Determine the [X, Y] coordinate at the center of the cell enclosing the given text.  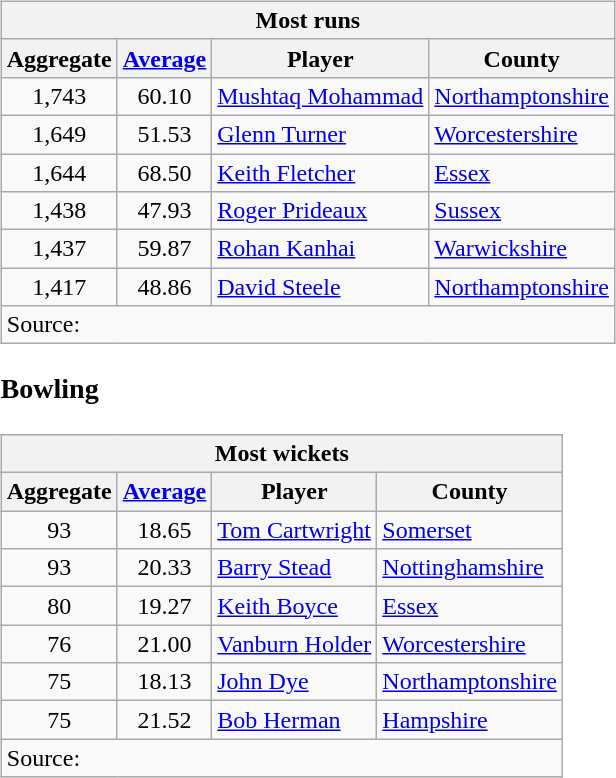
1,743 [59, 96]
Mushtaq Mohammad [320, 96]
80 [59, 606]
1,437 [59, 249]
Most wickets [282, 453]
18.65 [164, 530]
David Steele [320, 287]
20.33 [164, 568]
Keith Boyce [294, 606]
18.13 [164, 682]
47.93 [164, 211]
1,417 [59, 287]
21.00 [164, 644]
Nottinghamshire [470, 568]
Warwickshire [522, 249]
21.52 [164, 720]
Barry Stead [294, 568]
Most runs [308, 20]
1,644 [59, 173]
51.53 [164, 134]
Tom Cartwright [294, 530]
Rohan Kanhai [320, 249]
1,438 [59, 211]
Roger Prideaux [320, 211]
Keith Fletcher [320, 173]
76 [59, 644]
Vanburn Holder [294, 644]
48.86 [164, 287]
19.27 [164, 606]
60.10 [164, 96]
John Dye [294, 682]
59.87 [164, 249]
Glenn Turner [320, 134]
1,649 [59, 134]
68.50 [164, 173]
Bob Herman [294, 720]
Hampshire [470, 720]
Somerset [470, 530]
Sussex [522, 211]
